For the text-containing cell, return its midpoint in (x, y) coordinate format. 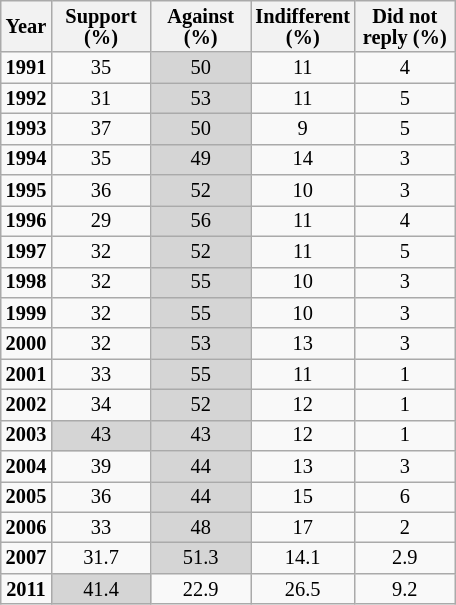
51.3 (201, 558)
29 (101, 220)
9.2 (405, 588)
2006 (26, 528)
2003 (26, 436)
56 (201, 220)
2000 (26, 344)
9 (302, 128)
49 (201, 160)
1996 (26, 220)
Support (%) (101, 26)
48 (201, 528)
31.7 (101, 558)
Did not reply (%) (405, 26)
1995 (26, 190)
37 (101, 128)
Year (26, 26)
26.5 (302, 588)
15 (302, 496)
31 (101, 98)
2.9 (405, 558)
Indifferent (%) (302, 26)
39 (101, 466)
2005 (26, 496)
1997 (26, 252)
1994 (26, 160)
Against (%) (201, 26)
1993 (26, 128)
14 (302, 160)
2 (405, 528)
2011 (26, 588)
2007 (26, 558)
2004 (26, 466)
34 (101, 404)
14.1 (302, 558)
2002 (26, 404)
2001 (26, 374)
1992 (26, 98)
17 (302, 528)
6 (405, 496)
1991 (26, 68)
1999 (26, 312)
41.4 (101, 588)
1998 (26, 282)
22.9 (201, 588)
